Pinpoint the cell where the given text exists, returning its [x, y] midpoint coordinate. 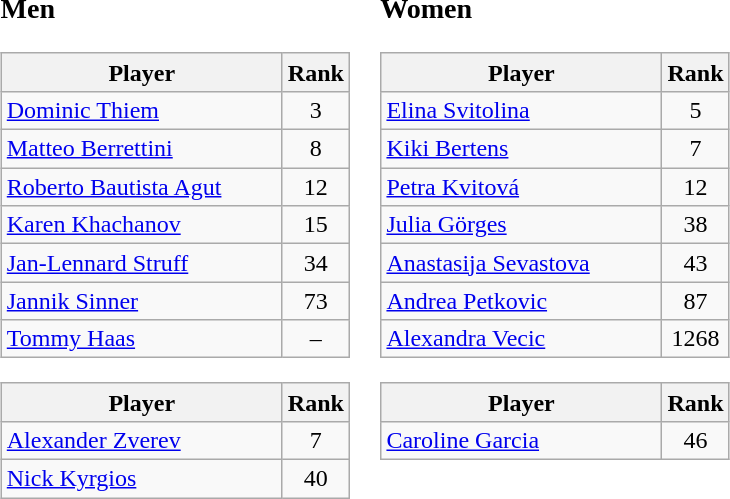
Alexandra Vecic [522, 339]
8 [316, 149]
73 [316, 301]
Matteo Berrettini [142, 149]
– [316, 339]
38 [696, 225]
46 [696, 440]
Petra Kvitová [522, 187]
5 [696, 110]
43 [696, 263]
Andrea Petkovic [522, 301]
Alexander Zverev [142, 440]
40 [316, 479]
Dominic Thiem [142, 110]
Roberto Bautista Agut [142, 187]
Kiki Bertens [522, 149]
Julia Görges [522, 225]
15 [316, 225]
34 [316, 263]
Tommy Haas [142, 339]
Anastasija Sevastova [522, 263]
3 [316, 110]
Jannik Sinner [142, 301]
Karen Khachanov [142, 225]
87 [696, 301]
Jan-Lennard Struff [142, 263]
Nick Kyrgios [142, 479]
Caroline Garcia [522, 440]
Elina Svitolina [522, 110]
1268 [696, 339]
